Search for the cell housing the specified text and yield its [x, y] center coordinate. 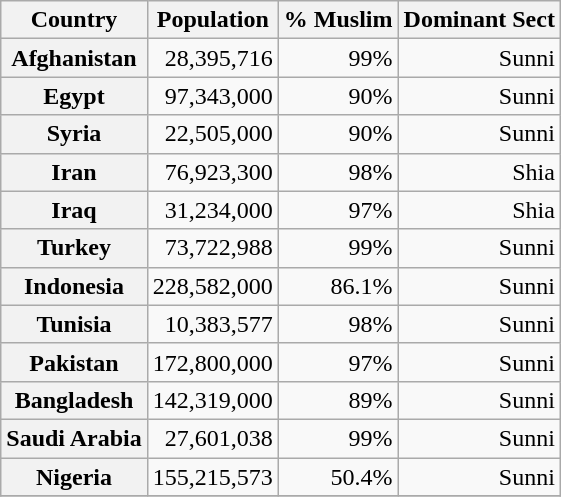
Country [74, 20]
Tunisia [74, 324]
Saudi Arabia [74, 438]
Population [212, 20]
172,800,000 [212, 362]
22,505,000 [212, 134]
76,923,300 [212, 172]
Bangladesh [74, 400]
142,319,000 [212, 400]
Iran [74, 172]
97,343,000 [212, 96]
73,722,988 [212, 248]
28,395,716 [212, 58]
50.4% [338, 477]
Turkey [74, 248]
Syria [74, 134]
86.1% [338, 286]
10,383,577 [212, 324]
31,234,000 [212, 210]
Pakistan [74, 362]
89% [338, 400]
27,601,038 [212, 438]
Iraq [74, 210]
Dominant Sect [479, 20]
Indonesia [74, 286]
155,215,573 [212, 477]
Egypt [74, 96]
228,582,000 [212, 286]
% Muslim [338, 20]
Nigeria [74, 477]
Afghanistan [74, 58]
